From the cell containing the given text, extract its center point as (x, y) coordinate. 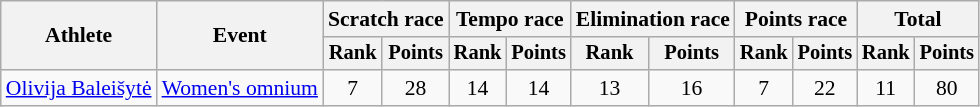
11 (886, 88)
Total (918, 19)
Elimination race (653, 19)
13 (610, 88)
Scratch race (386, 19)
Women's omnium (240, 88)
Athlete (79, 36)
80 (947, 88)
Event (240, 36)
Olivija Baleišytė (79, 88)
22 (825, 88)
28 (415, 88)
Tempo race (510, 19)
Points race (796, 19)
16 (692, 88)
